Locate the cell with the specified text and output its (x, y) center coordinate. 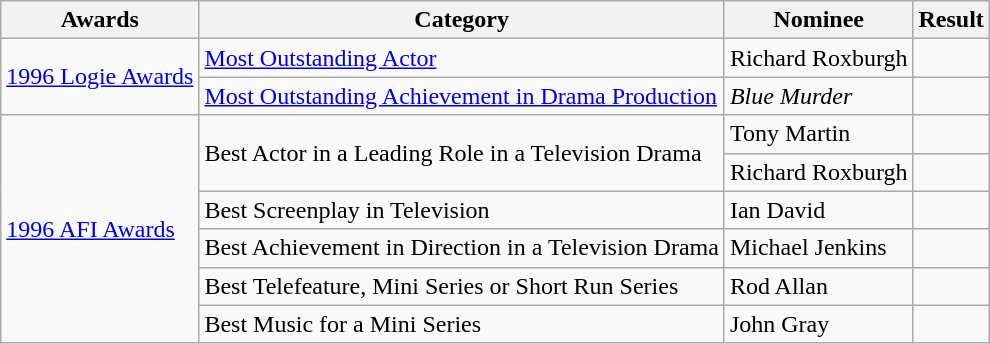
Ian David (818, 210)
Michael Jenkins (818, 248)
Blue Murder (818, 96)
1996 Logie Awards (100, 77)
Awards (100, 20)
Best Telefeature, Mini Series or Short Run Series (462, 286)
Most Outstanding Achievement in Drama Production (462, 96)
Category (462, 20)
Rod Allan (818, 286)
Result (951, 20)
Best Achievement in Direction in a Television Drama (462, 248)
Best Music for a Mini Series (462, 324)
Nominee (818, 20)
Best Screenplay in Television (462, 210)
1996 AFI Awards (100, 229)
John Gray (818, 324)
Most Outstanding Actor (462, 58)
Best Actor in a Leading Role in a Television Drama (462, 153)
Tony Martin (818, 134)
